Output the [x, y] coordinate of the center of the cell containing the given text.  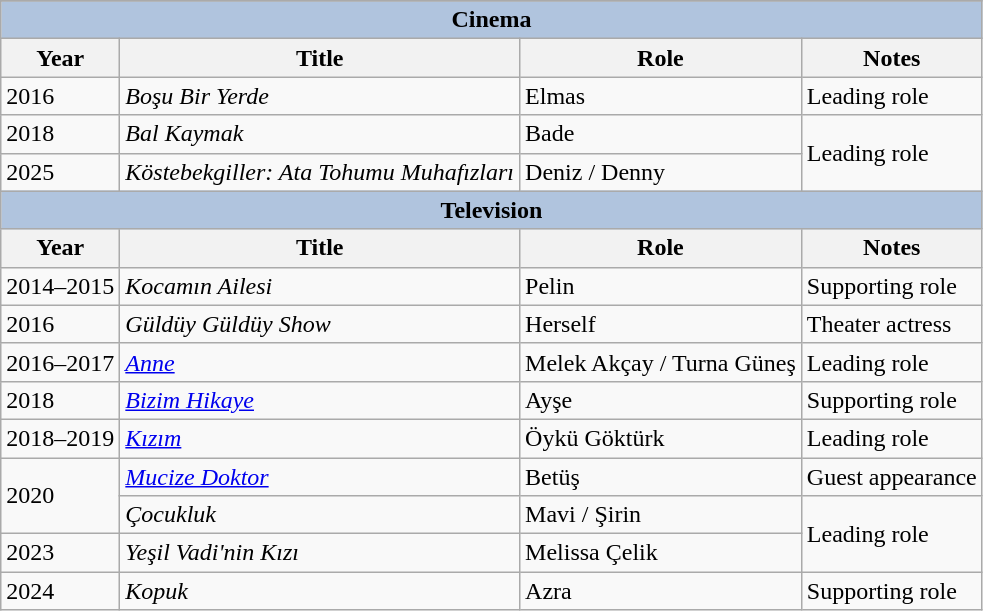
Kızım [320, 438]
Bal Kaymak [320, 134]
Bade [661, 134]
Mavi / Şirin [661, 515]
2014–2015 [60, 286]
Deniz / Denny [661, 172]
Kopuk [320, 591]
Öykü Göktürk [661, 438]
Guest appearance [892, 477]
2023 [60, 553]
Ayşe [661, 400]
Mucize Doktor [320, 477]
Betüş [661, 477]
Kocamın Ailesi [320, 286]
Köstebekgiller: Ata Tohumu Muhafızları [320, 172]
Çocukluk [320, 515]
Elmas [661, 96]
Boşu Bir Yerde [320, 96]
Theater actress [892, 324]
Television [492, 210]
Yeşil Vadi'nin Kızı [320, 553]
2024 [60, 591]
Pelin [661, 286]
Melek Akçay / Turna Güneş [661, 362]
Güldüy Güldüy Show [320, 324]
2018–2019 [60, 438]
Cinema [492, 20]
2025 [60, 172]
Melissa Çelik [661, 553]
Herself [661, 324]
Anne [320, 362]
2016–2017 [60, 362]
Azra [661, 591]
Bizim Hikaye [320, 400]
2020 [60, 496]
